Search for the cell housing the specified text and yield its (X, Y) center coordinate. 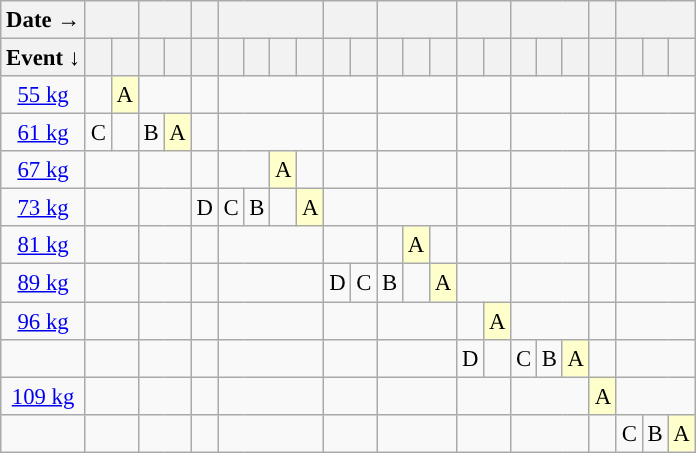
55 kg (44, 95)
81 kg (44, 245)
89 kg (44, 283)
73 kg (44, 208)
Event ↓ (44, 58)
109 kg (44, 396)
67 kg (44, 170)
61 kg (44, 133)
96 kg (44, 321)
Date → (44, 20)
